Locate the cell with the specified text and output its [X, Y] center coordinate. 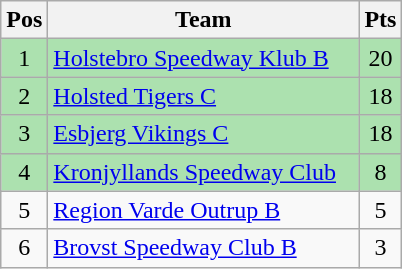
Team [204, 20]
Holsted Tigers C [204, 96]
2 [24, 96]
8 [380, 172]
Brovst Speedway Club B [204, 248]
Pos [24, 20]
20 [380, 58]
Kronjyllands Speedway Club [204, 172]
1 [24, 58]
Holstebro Speedway Klub B [204, 58]
Esbjerg Vikings C [204, 134]
4 [24, 172]
Region Varde Outrup B [204, 210]
6 [24, 248]
Pts [380, 20]
